Extract the (x, y) coordinate from the center of the cell holding the provided text.  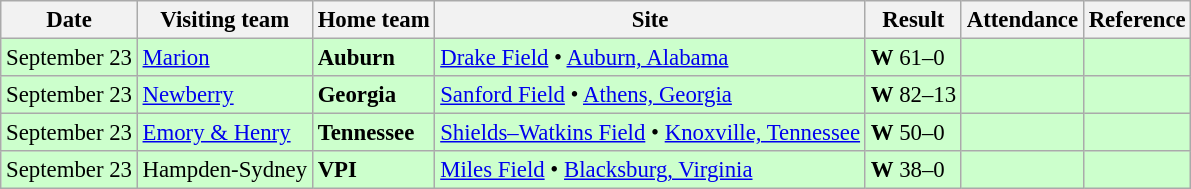
Marion (224, 58)
Result (913, 20)
W 82–13 (913, 95)
W 50–0 (913, 133)
Tennessee (374, 133)
Sanford Field • Athens, Georgia (650, 95)
W 61–0 (913, 58)
Miles Field • Blacksburg, Virginia (650, 170)
Site (650, 20)
Shields–Watkins Field • Knoxville, Tennessee (650, 133)
Date (69, 20)
Visiting team (224, 20)
Hampden-Sydney (224, 170)
Home team (374, 20)
VPI (374, 170)
Emory & Henry (224, 133)
Drake Field • Auburn, Alabama (650, 58)
Reference (1137, 20)
Auburn (374, 58)
Newberry (224, 95)
Georgia (374, 95)
Attendance (1022, 20)
W 38–0 (913, 170)
